Output the (x, y) coordinate of the center of the cell containing the given text.  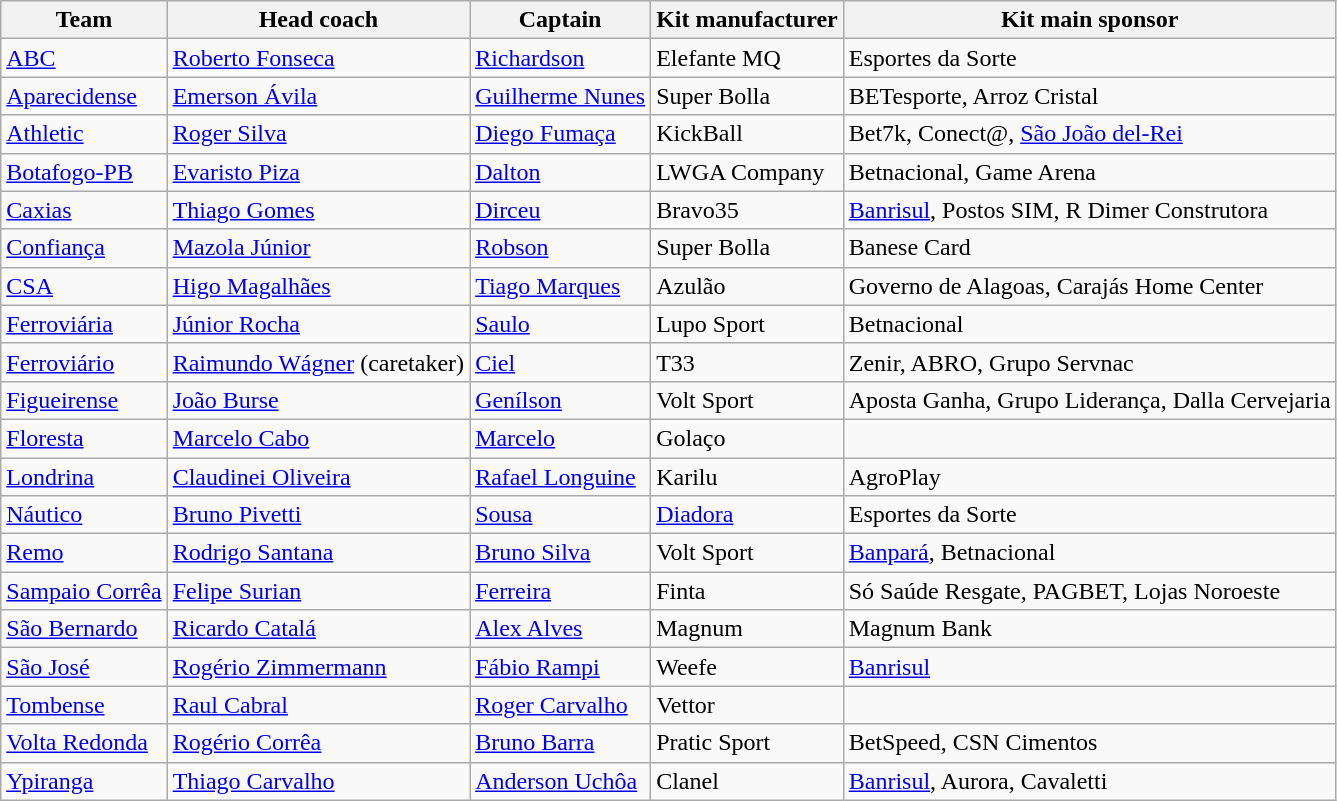
AgroPlay (1090, 477)
Thiago Gomes (318, 210)
João Burse (318, 400)
Roger Silva (318, 134)
Athletic (84, 134)
Betnacional (1090, 324)
Tombense (84, 705)
Rogério Corrêa (318, 743)
Tiago Marques (560, 286)
Londrina (84, 477)
Finta (748, 591)
Banpará, Betnacional (1090, 553)
Júnior Rocha (318, 324)
Magnum (748, 629)
Só Saúde Resgate, PAGBET, Lojas Noroeste (1090, 591)
São Bernardo (84, 629)
Anderson Uchôa (560, 781)
Governo de Alagoas, Carajás Home Center (1090, 286)
Mazola Júnior (318, 248)
BETesporte, Arroz Cristal (1090, 96)
Marcelo (560, 438)
Alex Alves (560, 629)
ABC (84, 58)
Pratic Sport (748, 743)
Guilherme Nunes (560, 96)
Karilu (748, 477)
Confiança (84, 248)
Elefante MQ (748, 58)
Weefe (748, 667)
Vettor (748, 705)
CSA (84, 286)
Azulão (748, 286)
Aposta Ganha, Grupo Liderança, Dalla Cervejaria (1090, 400)
Richardson (560, 58)
Figueirense (84, 400)
Caxias (84, 210)
BetSpeed, CSN Cimentos (1090, 743)
Thiago Carvalho (318, 781)
Kit manufacturer (748, 20)
Kit main sponsor (1090, 20)
Roberto Fonseca (318, 58)
Ypiranga (84, 781)
Bravo35 (748, 210)
Dirceu (560, 210)
Head coach (318, 20)
Felipe Surian (318, 591)
Higo Magalhães (318, 286)
Diadora (748, 515)
Emerson Ávila (318, 96)
Náutico (84, 515)
Betnacional, Game Arena (1090, 172)
Aparecidense (84, 96)
Banese Card (1090, 248)
Rodrigo Santana (318, 553)
Volta Redonda (84, 743)
Lupo Sport (748, 324)
Team (84, 20)
Zenir, ABRO, Grupo Servnac (1090, 362)
Magnum Bank (1090, 629)
Ferroviário (84, 362)
Banrisul, Aurora, Cavaletti (1090, 781)
Raimundo Wágner (caretaker) (318, 362)
Floresta (84, 438)
Bruno Silva (560, 553)
Ferreira (560, 591)
Ciel (560, 362)
Dalton (560, 172)
Bruno Barra (560, 743)
Genílson (560, 400)
Sousa (560, 515)
Bruno Pivetti (318, 515)
Rafael Longuine (560, 477)
Banrisul (1090, 667)
LWGA Company (748, 172)
Saulo (560, 324)
KickBall (748, 134)
Marcelo Cabo (318, 438)
Claudinei Oliveira (318, 477)
Ricardo Catalá (318, 629)
Botafogo-PB (84, 172)
Rogério Zimmermann (318, 667)
Fábio Rampi (560, 667)
Raul Cabral (318, 705)
Ferroviária (84, 324)
Golaço (748, 438)
Robson (560, 248)
Bet7k, Conect@, São João del-Rei (1090, 134)
Roger Carvalho (560, 705)
T33 (748, 362)
Evaristo Piza (318, 172)
São José (84, 667)
Clanel (748, 781)
Banrisul, Postos SIM, R Dimer Construtora (1090, 210)
Remo (84, 553)
Sampaio Corrêa (84, 591)
Diego Fumaça (560, 134)
Captain (560, 20)
